Search for the cell housing the specified text and yield its [x, y] center coordinate. 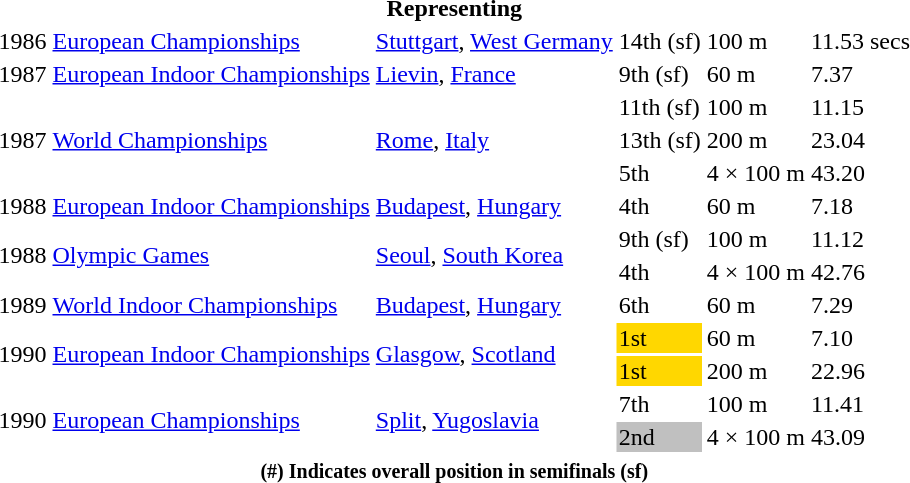
14th (sf) [660, 41]
7th [660, 404]
Rome, Italy [494, 140]
6th [660, 305]
Split, Yugoslavia [494, 420]
Glasgow, Scotland [494, 354]
Lievin, France [494, 74]
Seoul, South Korea [494, 256]
11th (sf) [660, 107]
Stuttgart, West Germany [494, 41]
Olympic Games [211, 256]
5th [660, 173]
World Indoor Championships [211, 305]
13th (sf) [660, 140]
World Championships [211, 140]
2nd [660, 437]
